Pinpoint the cell where the given text exists, returning its [X, Y] midpoint coordinate. 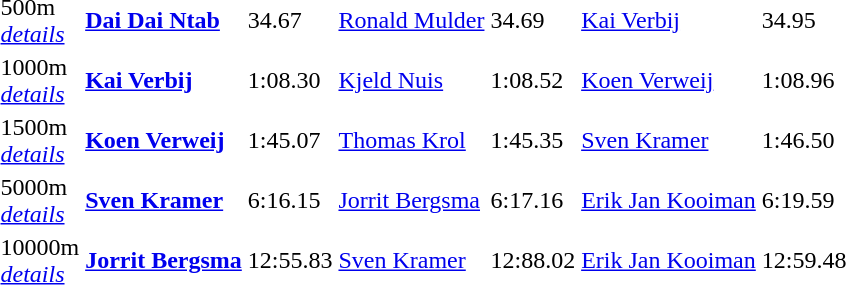
6:16.15 [290, 200]
1:08.30 [290, 80]
Kjeld Nuis [412, 80]
Erik Jan Kooiman [669, 200]
Jorrit Bergsma [412, 200]
1:45.35 [533, 140]
6:17.16 [533, 200]
1:45.07 [290, 140]
Thomas Krol [412, 140]
1:08.52 [533, 80]
Kai Verbij [164, 80]
